Search for the cell housing the specified text and yield its [X, Y] center coordinate. 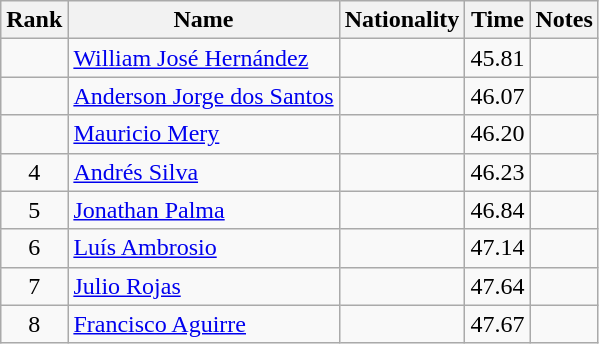
46.84 [498, 210]
46.07 [498, 96]
6 [34, 248]
7 [34, 286]
47.14 [498, 248]
4 [34, 172]
Nationality [402, 20]
Notes [564, 20]
47.67 [498, 324]
8 [34, 324]
46.23 [498, 172]
45.81 [498, 58]
Rank [34, 20]
Name [204, 20]
Luís Ambrosio [204, 248]
Mauricio Mery [204, 134]
Anderson Jorge dos Santos [204, 96]
Julio Rojas [204, 286]
46.20 [498, 134]
Time [498, 20]
5 [34, 210]
Francisco Aguirre [204, 324]
47.64 [498, 286]
Andrés Silva [204, 172]
Jonathan Palma [204, 210]
William José Hernández [204, 58]
